Provide the (x, y) coordinate of the cell's center where the given text is located.  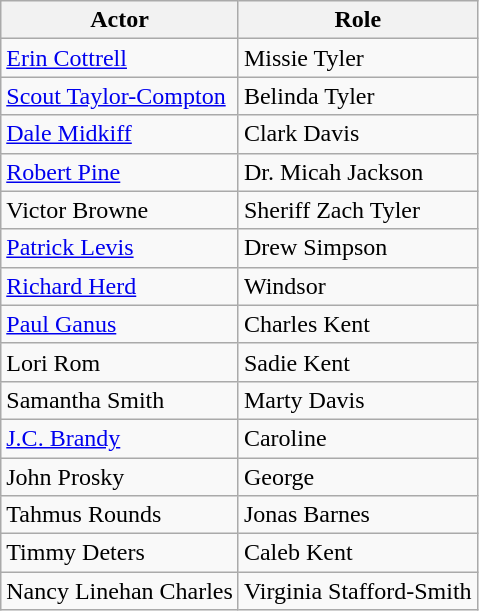
Victor Browne (120, 210)
Nancy Linehan Charles (120, 591)
Windsor (358, 286)
J.C. Brandy (120, 438)
Paul Ganus (120, 324)
Dale Midkiff (120, 134)
Clark Davis (358, 134)
Tahmus Rounds (120, 515)
Belinda Tyler (358, 96)
Lori Rom (120, 362)
Timmy Deters (120, 553)
Scout Taylor-Compton (120, 96)
Patrick Levis (120, 248)
John Prosky (120, 477)
Missie Tyler (358, 58)
Richard Herd (120, 286)
Sadie Kent (358, 362)
Robert Pine (120, 172)
Samantha Smith (120, 400)
Caroline (358, 438)
Jonas Barnes (358, 515)
Dr. Micah Jackson (358, 172)
Role (358, 20)
Marty Davis (358, 400)
Drew Simpson (358, 248)
George (358, 477)
Caleb Kent (358, 553)
Charles Kent (358, 324)
Erin Cottrell (120, 58)
Virginia Stafford-Smith (358, 591)
Sheriff Zach Tyler (358, 210)
Actor (120, 20)
